Detect which cell encompasses the target text, then output its (x, y) center coordinate. 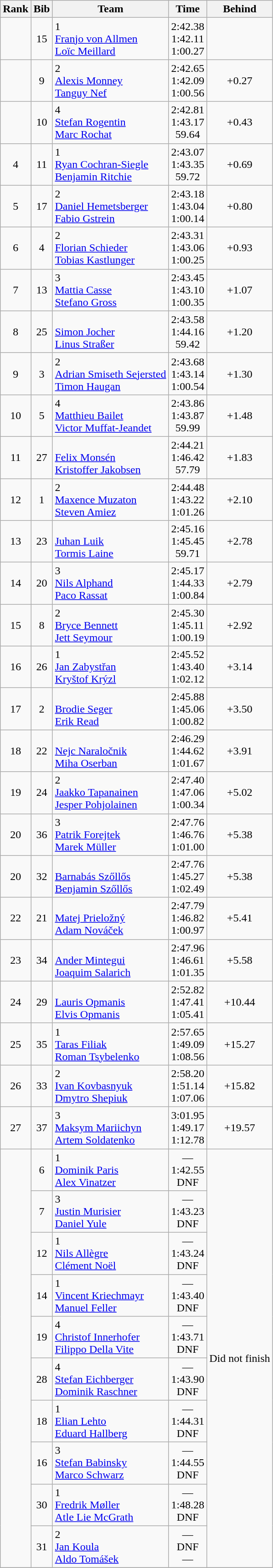
2:43.311:43.061:00.25 (188, 248)
1Dominik ParisAlex Vinatzer (110, 1169)
2Adrian Smiseth SejerstedTimon Haugan (110, 374)
2:43.071:43.3559.72 (188, 164)
2Bryce BennettJett Seymour (110, 625)
2Florian SchiederTobias Kastlunger (110, 248)
2:44.211:46.4257.79 (188, 457)
Brodie SegerErik Read (110, 709)
+15.82 (240, 1086)
36 (42, 835)
35 (42, 1044)
—1:43.71DNF (188, 1337)
2Ivan KovbasnyukDmytro Shepiuk (110, 1086)
2:43.681:43.141:00.54 (188, 374)
3Stefan BabinskyMarco Schwarz (110, 1463)
—1:43.24DNF (188, 1254)
1Fredrik MøllerAtle Lie McGrath (110, 1505)
Juhan LuikTormis Laine (110, 541)
+0.80 (240, 206)
2:42.811:43.1759.64 (188, 122)
2:42.381:42.111:00.27 (188, 39)
3Maksym MariichynArtem Soldatenko (110, 1128)
2Maxence MuzatonSteven Amiez (110, 500)
4Stefan EichbergerDominik Raschner (110, 1379)
2:57.651:49.091:08.56 (188, 1044)
+0.27 (240, 81)
Simon JocherLinus Straßer (110, 332)
+5.41 (240, 918)
+0.93 (240, 248)
+1.20 (240, 332)
4Christof InnerhoferFilippo Della Vite (110, 1337)
2:44.481:43.221:01.26 (188, 500)
—1:43.23DNF (188, 1212)
Ander MinteguiJoaquim Salarich (110, 960)
+2.78 (240, 541)
2:47.791:46.821:00.97 (188, 918)
2:43.861:43.8759.99 (188, 415)
+0.69 (240, 164)
+3.14 (240, 667)
31 (42, 1547)
+2.92 (240, 625)
21 (42, 918)
32 (42, 876)
+3.50 (240, 709)
+0.43 (240, 122)
2Jaakko TapanainenJesper Pohjolainen (110, 793)
+3.91 (240, 751)
Behind (240, 9)
2:45.521:43.401:02.12 (188, 667)
1Jan ZabystřanKryštof Krýzl (110, 667)
Bib (42, 9)
2:46.291:44.621:01.67 (188, 751)
2Daniel HemetsbergerFabio Gstrein (110, 206)
+19.57 (240, 1128)
33 (42, 1086)
2:47.401:47.061:00.34 (188, 793)
3Mattia CasseStefano Gross (110, 290)
2:42.651:42.091:00.56 (188, 81)
29 (42, 1002)
1Vincent KriechmayrManuel Feller (110, 1295)
—1:42.55DNF (188, 1169)
+2.10 (240, 500)
2:45.161:45.4559.71 (188, 541)
3:01.951:49.171:12.78 (188, 1128)
Did not finish (240, 1358)
1Nils AllègreClément Noël (110, 1254)
2:43.581:44.1659.42 (188, 332)
3Justin MurisierDaniel Yule (110, 1212)
1 (42, 500)
4Matthieu BailetVictor Muffat-Jeandet (110, 415)
2:52.821:47.411:05.41 (188, 1002)
2:43.181:43.041:00.14 (188, 206)
+5.02 (240, 793)
30 (42, 1505)
—1:44.31DNF (188, 1421)
34 (42, 960)
3Patrik ForejtekMarek Müller (110, 835)
—1:48.28DNF (188, 1505)
2:43.451:43.101:00.35 (188, 290)
—DNF— (188, 1547)
1Elian LehtoEduard Hallberg (110, 1421)
2:47.761:45.271:02.49 (188, 876)
2:45.301:45.111:00.19 (188, 625)
Nejc NaraločnikMiha Oserban (110, 751)
28 (42, 1379)
4Stefan RogentinMarc Rochat (110, 122)
+1.83 (240, 457)
2:47.761:46.761:01.00 (188, 835)
2:45.171:44.331:00.84 (188, 583)
3 (42, 374)
—1:43.90DNF (188, 1379)
+1.48 (240, 415)
1Taras FiliakRoman Tsybelenko (110, 1044)
37 (42, 1128)
2Jan KoulaAldo Tomášek (110, 1547)
+1.07 (240, 290)
Lauris OpmanisElvis Opmanis (110, 1002)
Time (188, 9)
+5.58 (240, 960)
Rank (15, 9)
Matej PrieložnýAdam Nováček (110, 918)
2:47.961:46.611:01.35 (188, 960)
2Alexis MonneyTanguy Nef (110, 81)
+15.27 (240, 1044)
+2.79 (240, 583)
Felix MonsénKristoffer Jakobsen (110, 457)
+10.44 (240, 1002)
—1:44.55DNF (188, 1463)
1Franjo von AllmenLoïc Meillard (110, 39)
2 (42, 709)
2:58.201:51.141:07.06 (188, 1086)
3Nils AlphandPaco Rassat (110, 583)
1Ryan Cochran-SiegleBenjamin Ritchie (110, 164)
Team (110, 9)
Barnabás SzőllősBenjamin Szőllős (110, 876)
2:45.881:45.061:00.82 (188, 709)
+1.30 (240, 374)
—1:43.40DNF (188, 1295)
